For the text-containing cell, return its midpoint in (x, y) coordinate format. 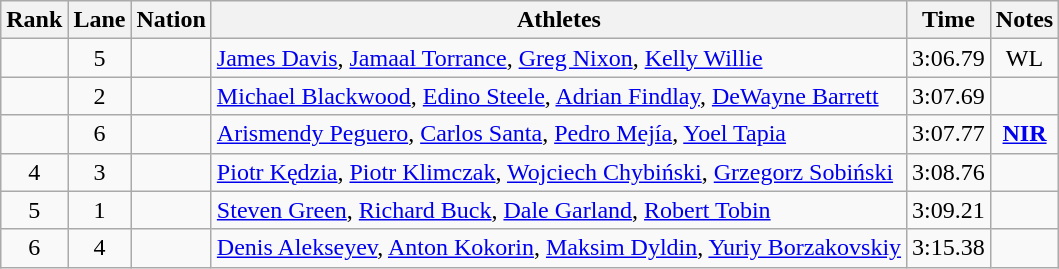
James Davis, Jamaal Torrance, Greg Nixon, Kelly Willie (558, 58)
WL (1024, 58)
Arismendy Peguero, Carlos Santa, Pedro Mejía, Yoel Tapia (558, 134)
NIR (1024, 134)
Steven Green, Richard Buck, Dale Garland, Robert Tobin (558, 210)
Piotr Kędzia, Piotr Klimczak, Wojciech Chybiński, Grzegorz Sobiński (558, 172)
3:15.38 (949, 248)
3:06.79 (949, 58)
3:07.69 (949, 96)
2 (100, 96)
Michael Blackwood, Edino Steele, Adrian Findlay, DeWayne Barrett (558, 96)
Notes (1024, 20)
Lane (100, 20)
Denis Alekseyev, Anton Kokorin, Maksim Dyldin, Yuriy Borzakovskiy (558, 248)
3 (100, 172)
Time (949, 20)
3:07.77 (949, 134)
3:09.21 (949, 210)
Rank (34, 20)
Athletes (558, 20)
Nation (171, 20)
1 (100, 210)
3:08.76 (949, 172)
